Search for the cell housing the specified text and yield its [x, y] center coordinate. 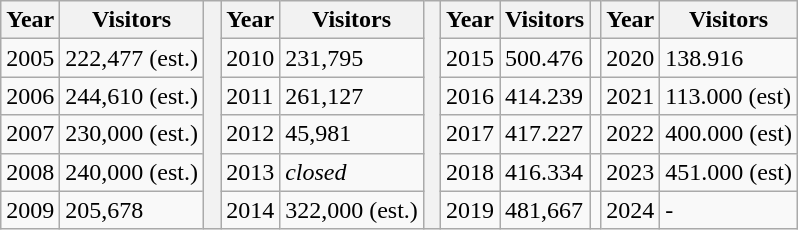
45,981 [352, 134]
231,795 [352, 58]
2018 [470, 172]
416.334 [545, 172]
2021 [630, 96]
222,477 (est.) [132, 58]
230,000 (est.) [132, 134]
322,000 (est.) [352, 210]
2016 [470, 96]
414.239 [545, 96]
2009 [30, 210]
481,667 [545, 210]
2012 [250, 134]
500.476 [545, 58]
2007 [30, 134]
- [729, 210]
closed [352, 172]
2011 [250, 96]
451.000 (est) [729, 172]
2014 [250, 210]
2015 [470, 58]
244,610 (est.) [132, 96]
240,000 (est.) [132, 172]
2017 [470, 134]
2022 [630, 134]
261,127 [352, 96]
2006 [30, 96]
113.000 (est) [729, 96]
2008 [30, 172]
2020 [630, 58]
2013 [250, 172]
400.000 (est) [729, 134]
138.916 [729, 58]
2023 [630, 172]
417.227 [545, 134]
2010 [250, 58]
205,678 [132, 210]
2005 [30, 58]
2019 [470, 210]
2024 [630, 210]
